Identify which cell holds the provided text, then report its [X, Y] central coordinate. 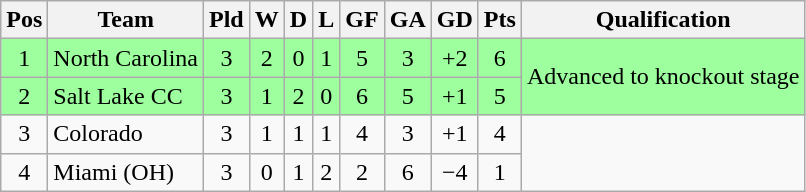
+2 [454, 58]
Pos [24, 20]
Qualification [663, 20]
Colorado [126, 134]
L [326, 20]
GF [362, 20]
Team [126, 20]
D [298, 20]
North Carolina [126, 58]
Pld [227, 20]
−4 [454, 172]
W [266, 20]
GA [408, 20]
Miami (OH) [126, 172]
GD [454, 20]
Advanced to knockout stage [663, 77]
Pts [500, 20]
Salt Lake CC [126, 96]
